Output the [X, Y] coordinate of the center of the cell containing the given text.  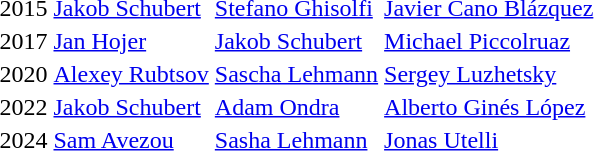
Sascha Lehmann [296, 74]
Alexey Rubtsov [131, 74]
Adam Ondra [296, 107]
Jan Hojer [131, 41]
